Extract the (X, Y) coordinate from the center of the cell holding the provided text.  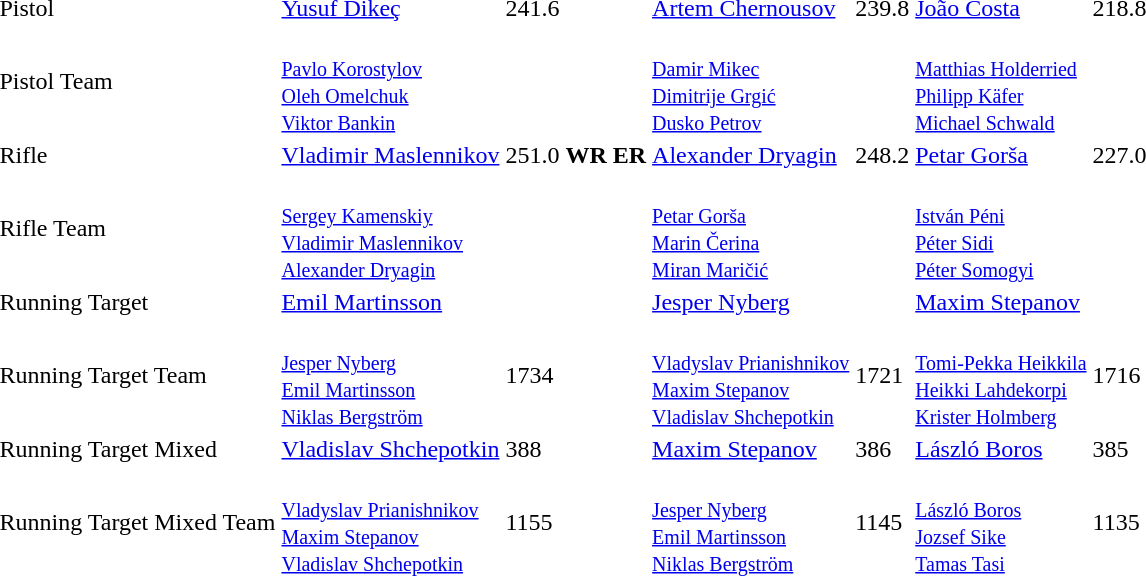
Vladimir Maslennikov (390, 155)
1721 (882, 376)
386 (882, 449)
István PéniPéter SidiPéter Somogyi (1001, 228)
251.0 WR ER (576, 155)
Alexander Dryagin (751, 155)
388 (576, 449)
Jesper NybergEmil MartinssonNiklas Bergström (390, 376)
Vladyslav PrianishnikovMaxim StepanovVladislav Shchepotkin (751, 376)
1734 (576, 376)
Petar Gorša (1001, 155)
Damir MikecDimitrije GrgićDusko Petrov (751, 82)
Tomi-Pekka HeikkilaHeikki LahdekorpiKrister Holmberg (1001, 376)
Matthias HolderriedPhilipp KäferMichael Schwald (1001, 82)
László Boros (1001, 449)
Pavlo KorostylovOleh OmelchukViktor Bankin (390, 82)
Petar GoršaMarin ČerinaMiran Maričić (751, 228)
248.2 (882, 155)
Emil Martinsson (464, 302)
Vladislav Shchepotkin (390, 449)
Sergey KamenskiyVladimir MaslennikovAlexander Dryagin (390, 228)
Maxim Stepanov (751, 449)
Jesper Nyberg (781, 302)
